Identify which cell holds the provided text, then report its (X, Y) central coordinate. 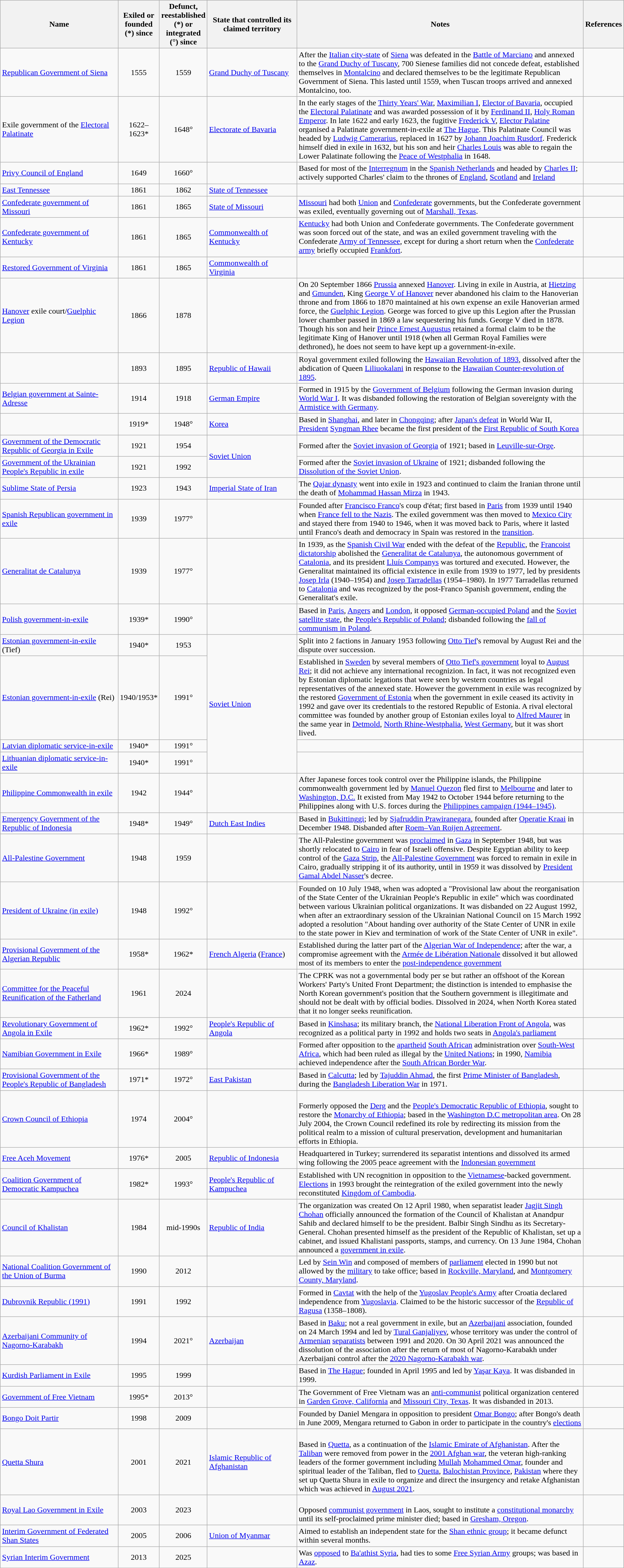
Privy Council of England (59, 173)
1972° (183, 1080)
Union of Myanmar (252, 1535)
Aimed to establish an independent state for the Shan ethnic group; it became defunct within several months. (440, 1535)
East Pakistan (252, 1080)
1559 (183, 72)
2013° (183, 1397)
1998 (139, 1418)
1622–1623* (139, 129)
Republic of Hawaii (252, 368)
1939* (139, 619)
1991 (139, 1301)
1948* (139, 823)
Committee for the Peaceful Reunification of the Fatherland (59, 993)
Bongo Doit Partir (59, 1418)
2009 (183, 1418)
Formed after the Soviet invasion of Georgia of 1921; based in Leuville-sur-Orge. (440, 446)
1966* (139, 1054)
2001 (139, 1462)
Spanish Republican government in exile (59, 519)
National Coalition Government of the Union of Burma (59, 1271)
1923 (139, 488)
Government of the Ukrainian People's Republic in exile (59, 467)
1649 (139, 173)
1995* (139, 1397)
Polish government-in-exile (59, 619)
1940/1953* (139, 698)
Name (59, 24)
2021 (183, 1462)
1862 (183, 190)
Imperial State of Iran (252, 488)
1984 (139, 1227)
Estonian government-in-exile (Tief) (59, 645)
2025 (183, 1557)
2006 (183, 1535)
1959 (183, 858)
Council of Khalistan (59, 1227)
Restored Government of Virginia (59, 267)
2023 (183, 1510)
East Tennessee (59, 190)
1943 (183, 488)
Interim Government of Federated Shan States (59, 1535)
Estonian government-in-exile (Rei) (59, 698)
Dutch East Indies (252, 823)
Based in Bukittinggi; led by Sjafruddin Prawiranegara, founded after Operatie Kraai in December 1948. Disbanded after Roem–Van Roijen Agreement. (440, 823)
1971* (139, 1080)
Coalition Government of Democratic Kampuchea (59, 1184)
1953 (183, 645)
1944° (183, 793)
President of Ukraine (in exile) (59, 910)
Split into 2 factions in January 1953 following Otto Tief's removal by August Rei and the dispute over succession. (440, 645)
References (604, 24)
Korea (252, 424)
Revolutionary Government of Angola in Exile (59, 1028)
Namibian Government in Exile (59, 1054)
1990° (183, 619)
Crown Council of Ethiopia (59, 1119)
Formed after the Soviet invasion of Ukraine of 1921; disbanded following the Dissolution of the Soviet Union. (440, 467)
Notes (440, 24)
Quetta Shura (59, 1462)
Islamic Republic of Afghanistan (252, 1462)
People's Republic of Angola (252, 1028)
1555 (139, 72)
Royal Lao Government in Exile (59, 1510)
1958* (139, 954)
2012 (183, 1271)
1942 (139, 793)
1994 (139, 1341)
mid-1990s (183, 1227)
The Qajar dynasty went into exile in 1923 and continued to claim the Iranian throne until the death of Mohammad Hassan Mirza in 1943. (440, 488)
1989° (183, 1054)
Based in The Hague; founded in April 1995 and led by Yaşar Kaya. It was disbanded in 1999. (440, 1375)
1948° (183, 424)
Syrian Interim Government (59, 1557)
Based in Calcutta; led by Tajuddin Ahmad, the first Prime Minister of Bangladesh, during the Bangladesh Liberation War in 1971. (440, 1080)
1893 (139, 368)
Commonwealth of Kentucky (252, 237)
Free Aceh Movement (59, 1158)
1961 (139, 993)
Generalitat de Catalunya (59, 571)
2021° (183, 1341)
2024 (183, 993)
1974 (139, 1119)
Government of Free Vietnam (59, 1397)
People's Republic of Kampuchea (252, 1184)
2013 (139, 1557)
Electorate of Bavaria (252, 129)
Emergency Government of the Republic of Indonesia (59, 823)
1976* (139, 1158)
Republican Government of Siena (59, 72)
Belgian government at Sainte-Adresse (59, 398)
Missouri had both Union and Confederate governments, but the Confederate government was exiled, eventually governing out of Marshall, Texas. (440, 207)
Philippine Commonwealth in exile (59, 793)
1918 (183, 398)
2003 (139, 1510)
1990 (139, 1271)
State of Tennessee (252, 190)
Kurdish Parliament in Exile (59, 1375)
1999 (183, 1375)
Lithuanian diplomatic service-in-exile (59, 763)
German Empire (252, 398)
1914 (139, 398)
All-Palestine Government (59, 858)
Was opposed to Ba'athist Syria, had ties to some Free Syrian Army groups; was based in Azaz. (440, 1557)
1648° (183, 129)
Grand Duchy of Tuscany (252, 72)
1982* (139, 1184)
Latvian diplomatic service-in-exile (59, 746)
Provisional Government of the Algerian Republic (59, 954)
1878 (183, 315)
Sublime State of Persia (59, 488)
Confederate government of Kentucky (59, 237)
1660° (183, 173)
Exiled or founded (*) since (139, 24)
Provisional Government of the People's Republic of Bangladesh (59, 1080)
Azerbaijani Community of Nagorno-Karabakh (59, 1341)
Defunct, reestablished (*) or integrated (°) since (183, 24)
French Algeria (France) (252, 954)
1995 (139, 1375)
State that controlled its claimed territory (252, 24)
Hanover exile court/Guelphic Legion (59, 315)
Azerbaijan (252, 1341)
Republic of Indonesia (252, 1158)
1954 (183, 446)
Exile government of the Electoral Palatinate (59, 129)
State of Missouri (252, 207)
1866 (139, 315)
Government of the Democratic Republic of Georgia in Exile (59, 446)
Confederate government of Missouri (59, 207)
1993° (183, 1184)
Commonwealth of Virginia (252, 267)
1919* (139, 424)
2004° (183, 1119)
1895 (183, 368)
Republic of India (252, 1227)
1949° (183, 823)
Dubrovnik Republic (1991) (59, 1301)
